Provide the [x, y] coordinate of the cell's center where the given text is located.  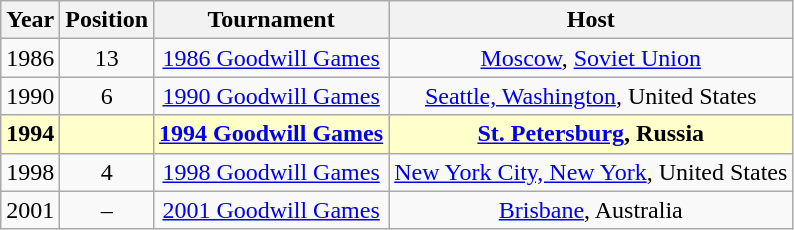
1990 Goodwill Games [272, 96]
1990 [30, 96]
1994 Goodwill Games [272, 134]
1998 [30, 172]
13 [107, 58]
1986 [30, 58]
6 [107, 96]
1986 Goodwill Games [272, 58]
Seattle, Washington, United States [591, 96]
Moscow, Soviet Union [591, 58]
Position [107, 20]
Brisbane, Australia [591, 210]
2001 Goodwill Games [272, 210]
Host [591, 20]
Year [30, 20]
1994 [30, 134]
New York City, New York, United States [591, 172]
4 [107, 172]
St. Petersburg, Russia [591, 134]
1998 Goodwill Games [272, 172]
Tournament [272, 20]
2001 [30, 210]
– [107, 210]
